Return the (x, y) coordinate for the center point of the cell that contains the specified text.  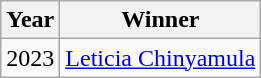
Leticia Chinyamula (160, 58)
Winner (160, 20)
Year (30, 20)
2023 (30, 58)
